Search for the cell housing the specified text and yield its (x, y) center coordinate. 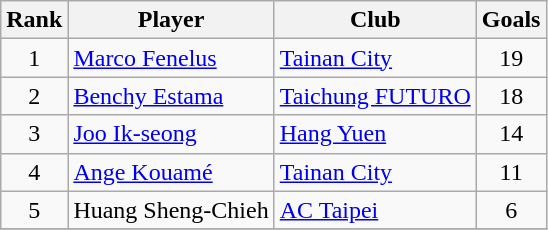
6 (511, 210)
Hang Yuen (375, 134)
Player (171, 20)
14 (511, 134)
2 (34, 96)
Goals (511, 20)
5 (34, 210)
11 (511, 172)
Club (375, 20)
AC Taipei (375, 210)
Marco Fenelus (171, 58)
Ange Kouamé (171, 172)
Huang Sheng-Chieh (171, 210)
19 (511, 58)
3 (34, 134)
Benchy Estama (171, 96)
Joo Ik-seong (171, 134)
18 (511, 96)
1 (34, 58)
Taichung FUTURO (375, 96)
Rank (34, 20)
4 (34, 172)
